Return [x, y] of the center of cell containing provided text 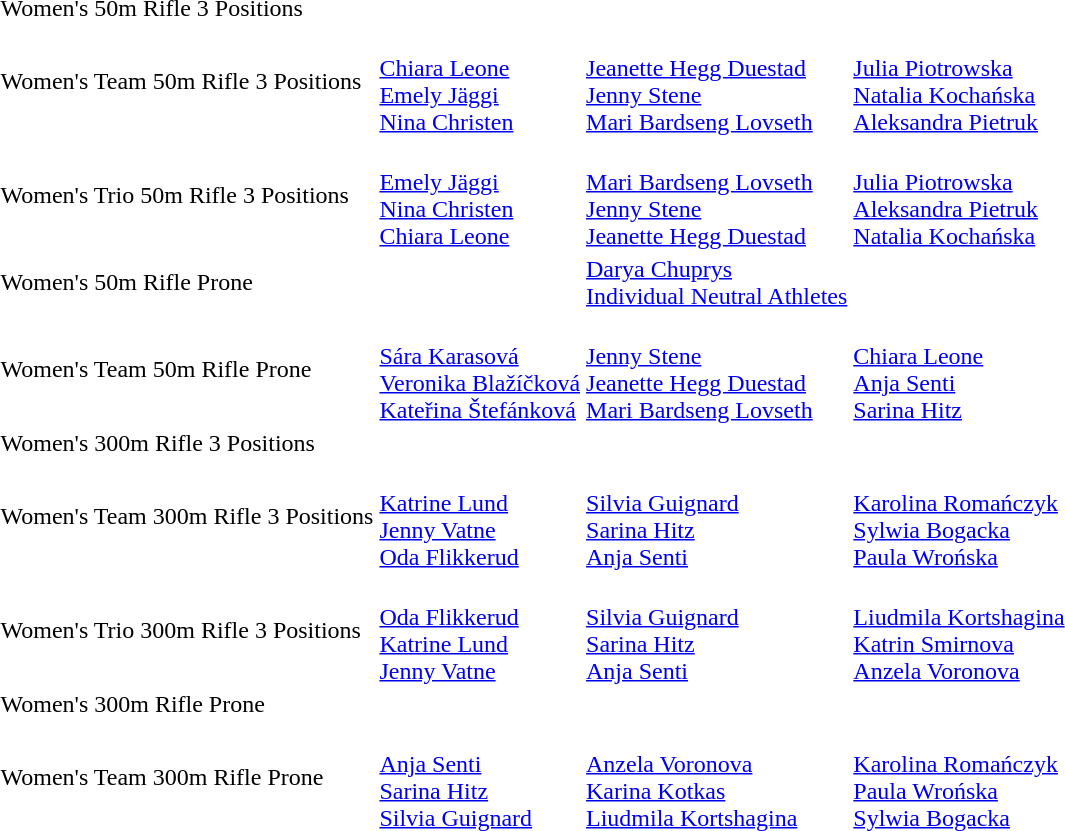
Oda FlikkerudKatrine LundJenny Vatne [480, 630]
Chiara LeoneEmely JäggiNina Christen [480, 82]
Katrine LundJenny VatneOda Flikkerud [480, 516]
Darya ChuprysIndividual Neutral Athletes [717, 282]
Jenny SteneJeanette Hegg DuestadMari Bardseng Lovseth [717, 370]
Jeanette Hegg DuestadJenny SteneMari Bardseng Lovseth [717, 82]
Emely JäggiNina ChristenChiara Leone [480, 196]
Sára KarasováVeronika BlažíčkováKateřina Štefánková [480, 370]
Mari Bardseng LovsethJenny SteneJeanette Hegg Duestad [717, 196]
